Detect which cell encompasses the target text, then output its (x, y) center coordinate. 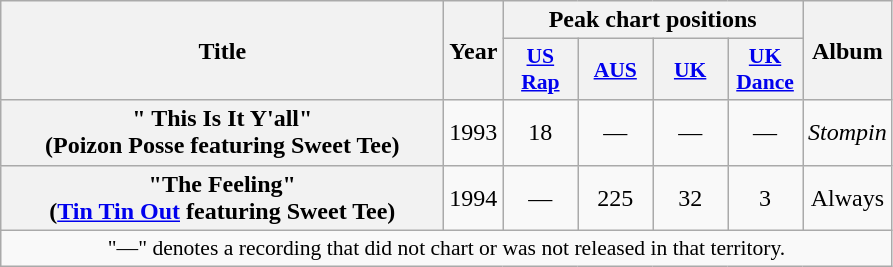
Peak chart positions (653, 20)
"—" denotes a recording that did not chart or was not released in that territory. (446, 248)
1994 (474, 198)
1993 (474, 132)
Album (847, 50)
UK (690, 70)
Title (222, 50)
Stompin (847, 132)
AUS (616, 70)
225 (616, 198)
32 (690, 198)
" This Is It Y'all"(Poizon Posse featuring Sweet Tee) (222, 132)
Year (474, 50)
"The Feeling"(Tin Tin Out featuring Sweet Tee) (222, 198)
UK Dance (766, 70)
US Rap (540, 70)
18 (540, 132)
3 (766, 198)
Always (847, 198)
